Detect which cell encompasses the target text, then output its (X, Y) center coordinate. 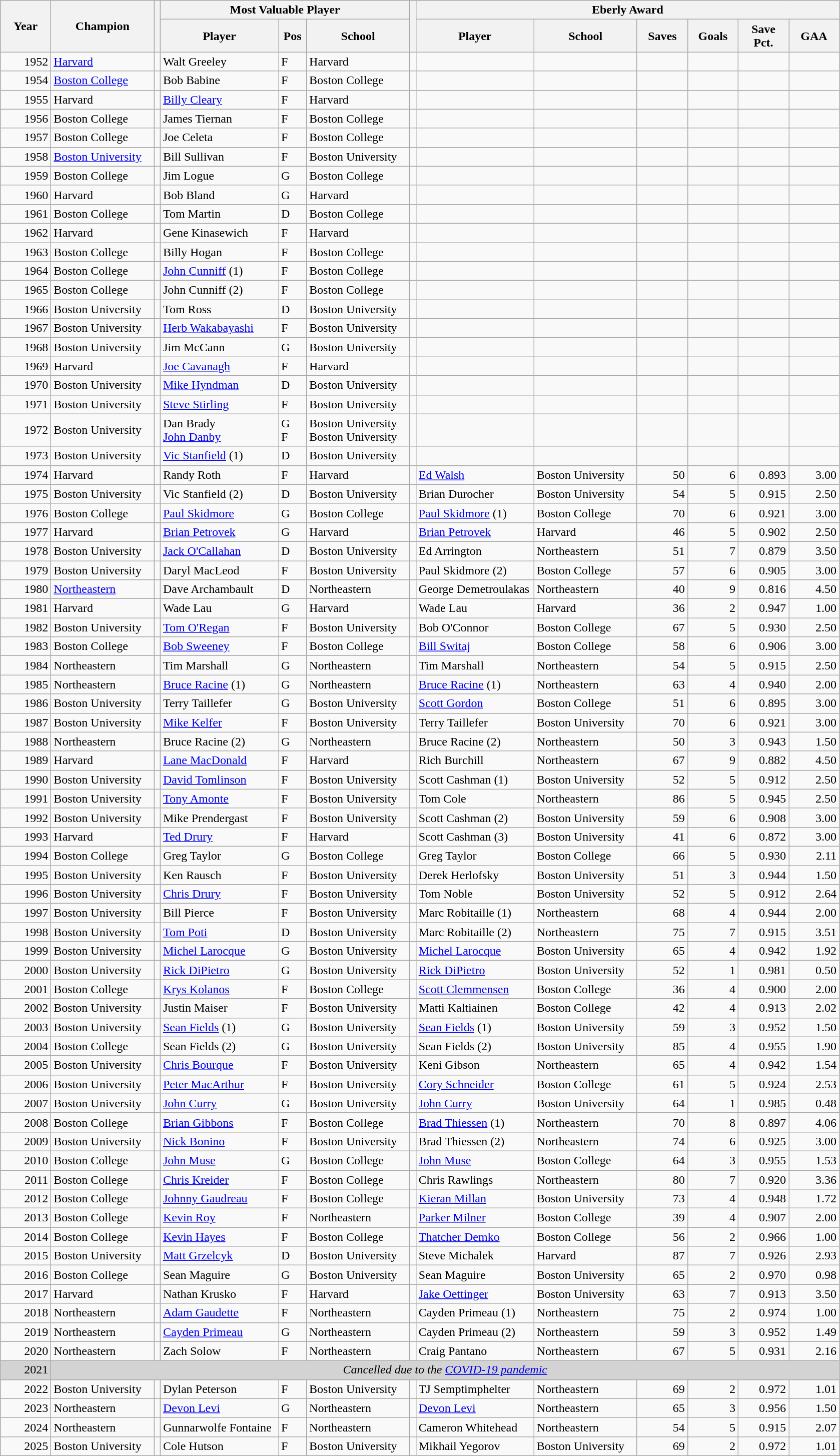
1.49 (813, 1332)
2.07 (813, 1427)
1982 (26, 627)
8 (712, 1122)
Mikhail Yegorov (475, 1446)
Mike Hyndman (219, 385)
1998 (26, 932)
Bob Babine (219, 81)
Marc Robitaille (2) (475, 932)
Scott Clemmensen (475, 989)
0.925 (763, 1141)
Gene Kinasewich (219, 233)
Matti Kaltiainen (475, 1008)
86 (662, 799)
1996 (26, 894)
74 (662, 1141)
2011 (26, 1179)
1972 (26, 430)
1978 (26, 551)
1976 (26, 513)
0.907 (763, 1218)
Kevin Hayes (219, 1237)
2003 (26, 1027)
Year (26, 26)
Gunnarwolfe Fontaine (219, 1427)
Paul Skidmore (219, 513)
0.906 (763, 646)
Daryl MacLeod (219, 570)
0.931 (763, 1351)
40 (662, 589)
Cameron Whitehead (475, 1427)
Jack O'Callahan (219, 551)
1994 (26, 856)
1995 (26, 875)
1983 (26, 646)
Cayden Primeau (1) (475, 1313)
Herb Wakabayashi (219, 328)
Jim Logue (219, 176)
Brian Gibbons (219, 1122)
0.897 (763, 1122)
0.50 (813, 970)
66 (662, 856)
0.985 (763, 1103)
Ken Rausch (219, 875)
Tom O'Regan (219, 627)
Eberly Award (627, 10)
1.54 (813, 1065)
Lane MacDonald (219, 761)
Tony Amonte (219, 799)
1963 (26, 252)
Scott Cashman (2) (475, 818)
Brad Thiessen (1) (475, 1122)
61 (662, 1084)
56 (662, 1237)
0.966 (763, 1237)
Scott Cashman (3) (475, 837)
Bill Pierce (219, 913)
68 (662, 913)
1.90 (813, 1046)
Mike Kelfer (219, 722)
Walt Greeley (219, 62)
1955 (26, 100)
1954 (26, 81)
1970 (26, 385)
4.06 (813, 1122)
80 (662, 1179)
1966 (26, 309)
Justin Maiser (219, 1008)
Billy Hogan (219, 252)
John Cunniff (2) (219, 290)
1973 (26, 456)
1.72 (813, 1199)
2017 (26, 1294)
Jim McCann (219, 347)
Vic Stanfield (2) (219, 494)
2019 (26, 1332)
57 (662, 570)
George Demetroulakas (475, 589)
Craig Pantano (475, 1351)
0.902 (763, 532)
2005 (26, 1065)
2.93 (813, 1256)
Tom Poti (219, 932)
Cole Hutson (219, 1446)
0.948 (763, 1199)
GAA (813, 36)
2001 (26, 989)
2002 (26, 1008)
1985 (26, 684)
2021 (26, 1370)
2023 (26, 1408)
2.16 (813, 1351)
Krys Kolanos (219, 989)
2004 (26, 1046)
Bill Switaj (475, 646)
0.940 (763, 684)
1997 (26, 913)
TJ Semptimphelter (475, 1389)
2.64 (813, 894)
Saves (662, 36)
GF (292, 430)
1.53 (813, 1160)
1956 (26, 119)
2000 (26, 970)
2.53 (813, 1084)
1975 (26, 494)
0.947 (763, 608)
0.48 (813, 1103)
39 (662, 1218)
0.945 (763, 799)
2015 (26, 1256)
1989 (26, 761)
Thatcher Demko (475, 1237)
Scott Gordon (475, 703)
1952 (26, 62)
Kevin Roy (219, 1218)
1981 (26, 608)
Mike Prendergast (219, 818)
1986 (26, 703)
3.51 (813, 932)
Ed Arrington (475, 551)
Derek Herlofsky (475, 875)
1964 (26, 271)
1988 (26, 742)
Chris Rawlings (475, 1179)
2012 (26, 1199)
2007 (26, 1103)
Steve Michalek (475, 1256)
1993 (26, 837)
58 (662, 646)
Tom Noble (475, 894)
Dave Archambault (219, 589)
Chris Drury (219, 894)
Vic Stanfield (1) (219, 456)
2022 (26, 1389)
2014 (26, 1237)
1959 (26, 176)
1977 (26, 532)
Scott Cashman (1) (475, 780)
1992 (26, 818)
1999 (26, 951)
Champion (103, 26)
Bill Sullivan (219, 157)
Tom Martin (219, 214)
2018 (26, 1313)
1979 (26, 570)
2.02 (813, 1008)
1990 (26, 780)
Steve Stirling (219, 404)
Dylan Peterson (219, 1389)
1984 (26, 665)
0.974 (763, 1313)
2020 (26, 1351)
1969 (26, 366)
1958 (26, 157)
1987 (26, 722)
2008 (26, 1122)
David Tomlinson (219, 780)
0.920 (763, 1179)
Chris Bourque (219, 1065)
2010 (26, 1160)
Nathan Krusko (219, 1294)
85 (662, 1046)
0.98 (813, 1275)
0.924 (763, 1084)
Bob O'Connor (475, 627)
0.879 (763, 551)
Paul Skidmore (2) (475, 570)
Jake Oettinger (475, 1294)
0.908 (763, 818)
Joe Cavanagh (219, 366)
Kieran Millan (475, 1199)
0.981 (763, 970)
Matt Grzelcyk (219, 1256)
1962 (26, 233)
2025 (26, 1446)
James Tiernan (219, 119)
Ed Walsh (475, 475)
Randy Roth (219, 475)
1.92 (813, 951)
Boston UniversityBoston University (358, 430)
Nick Bonino (219, 1141)
0.900 (763, 989)
Brad Thiessen (2) (475, 1141)
2006 (26, 1084)
Cayden Primeau (2) (475, 1332)
Cancelled due to the COVID-19 pandemic (445, 1370)
Dan BradyJohn Danby (219, 430)
0.926 (763, 1256)
Johnny Gaudreau (219, 1199)
Paul Skidmore (1) (475, 513)
1974 (26, 475)
Ted Drury (219, 837)
87 (662, 1256)
Parker Milner (475, 1218)
41 (662, 837)
2009 (26, 1141)
0.893 (763, 475)
0.905 (763, 570)
2016 (26, 1275)
0.872 (763, 837)
42 (662, 1008)
1960 (26, 195)
Billy Cleary (219, 100)
1968 (26, 347)
Joe Celeta (219, 138)
Goals (712, 36)
0.970 (763, 1275)
Cory Schneider (475, 1084)
1961 (26, 214)
Save Pct. (763, 36)
Brian Durocher (475, 494)
46 (662, 532)
1991 (26, 799)
1957 (26, 138)
0.882 (763, 761)
2013 (26, 1218)
Peter MacArthur (219, 1084)
0.895 (763, 703)
0.816 (763, 589)
Most Valuable Player (285, 10)
Tom Cole (475, 799)
Adam Gaudette (219, 1313)
1965 (26, 290)
0.956 (763, 1408)
Cayden Primeau (219, 1332)
Keni Gibson (475, 1065)
1980 (26, 589)
0.943 (763, 742)
3.36 (813, 1179)
Bob Sweeney (219, 646)
Bob Bland (219, 195)
John Cunniff (1) (219, 271)
Zach Solow (219, 1351)
Marc Robitaille (1) (475, 913)
1971 (26, 404)
Pos (292, 36)
Chris Kreider (219, 1179)
2024 (26, 1427)
73 (662, 1199)
Tom Ross (219, 309)
Rich Burchill (475, 761)
2.11 (813, 856)
1967 (26, 328)
